Identify which cell holds the provided text, then report its (x, y) central coordinate. 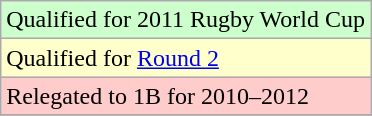
Qualified for 2011 Rugby World Cup (186, 20)
Qualified for Round 2 (186, 58)
Relegated to 1B for 2010–2012 (186, 96)
